Output the [x, y] coordinate of the center of the cell containing the given text.  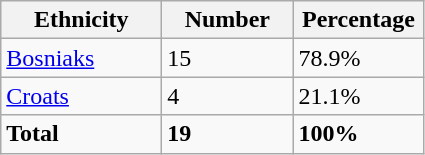
Total [82, 134]
Ethnicity [82, 20]
Percentage [358, 20]
Croats [82, 96]
4 [228, 96]
15 [228, 58]
78.9% [358, 58]
21.1% [358, 96]
19 [228, 134]
Bosniaks [82, 58]
Number [228, 20]
100% [358, 134]
